Capture the cell that displays the provided text and extract its (X, Y) central coordinate. 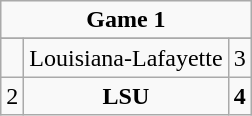
Game 1 (126, 20)
Louisiana-Lafayette (126, 58)
3 (240, 58)
4 (240, 96)
2 (12, 96)
LSU (126, 96)
